Search for the cell housing the specified text and yield its [x, y] center coordinate. 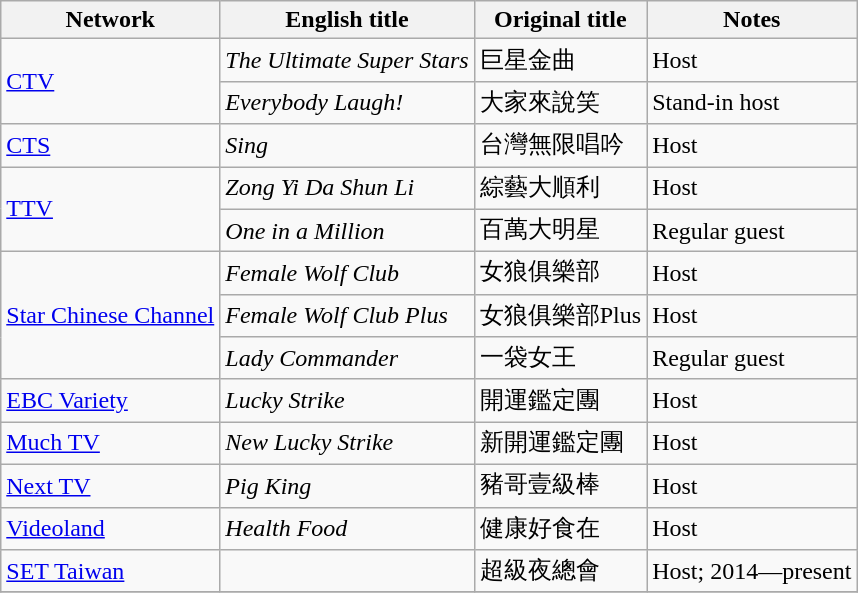
巨星金曲 [560, 60]
Lady Commander [347, 358]
新開運鑑定團 [560, 444]
CTS [110, 146]
Network [110, 20]
One in a Million [347, 230]
開運鑑定團 [560, 400]
Lucky Strike [347, 400]
女狼俱樂部Plus [560, 316]
TTV [110, 208]
台灣無限唱吟 [560, 146]
Next TV [110, 486]
Pig King [347, 486]
Zong Yi Da Shun Li [347, 188]
大家來說笑 [560, 102]
Notes [752, 20]
超級夜總會 [560, 572]
Star Chinese Channel [110, 316]
CTV [110, 82]
Sing [347, 146]
SET Taiwan [110, 572]
English title [347, 20]
健康好食在 [560, 528]
豬哥壹級棒 [560, 486]
Health Food [347, 528]
Stand-in host [752, 102]
EBC Variety [110, 400]
New Lucky Strike [347, 444]
Everybody Laugh! [347, 102]
Original title [560, 20]
Videoland [110, 528]
Host; 2014—present [752, 572]
女狼俱樂部 [560, 274]
百萬大明星 [560, 230]
Female Wolf Club Plus [347, 316]
The Ultimate Super Stars [347, 60]
一袋女王 [560, 358]
Much TV [110, 444]
綜藝大順利 [560, 188]
Female Wolf Club [347, 274]
